Provide the (X, Y) coordinate of the cell's center where the given text is located.  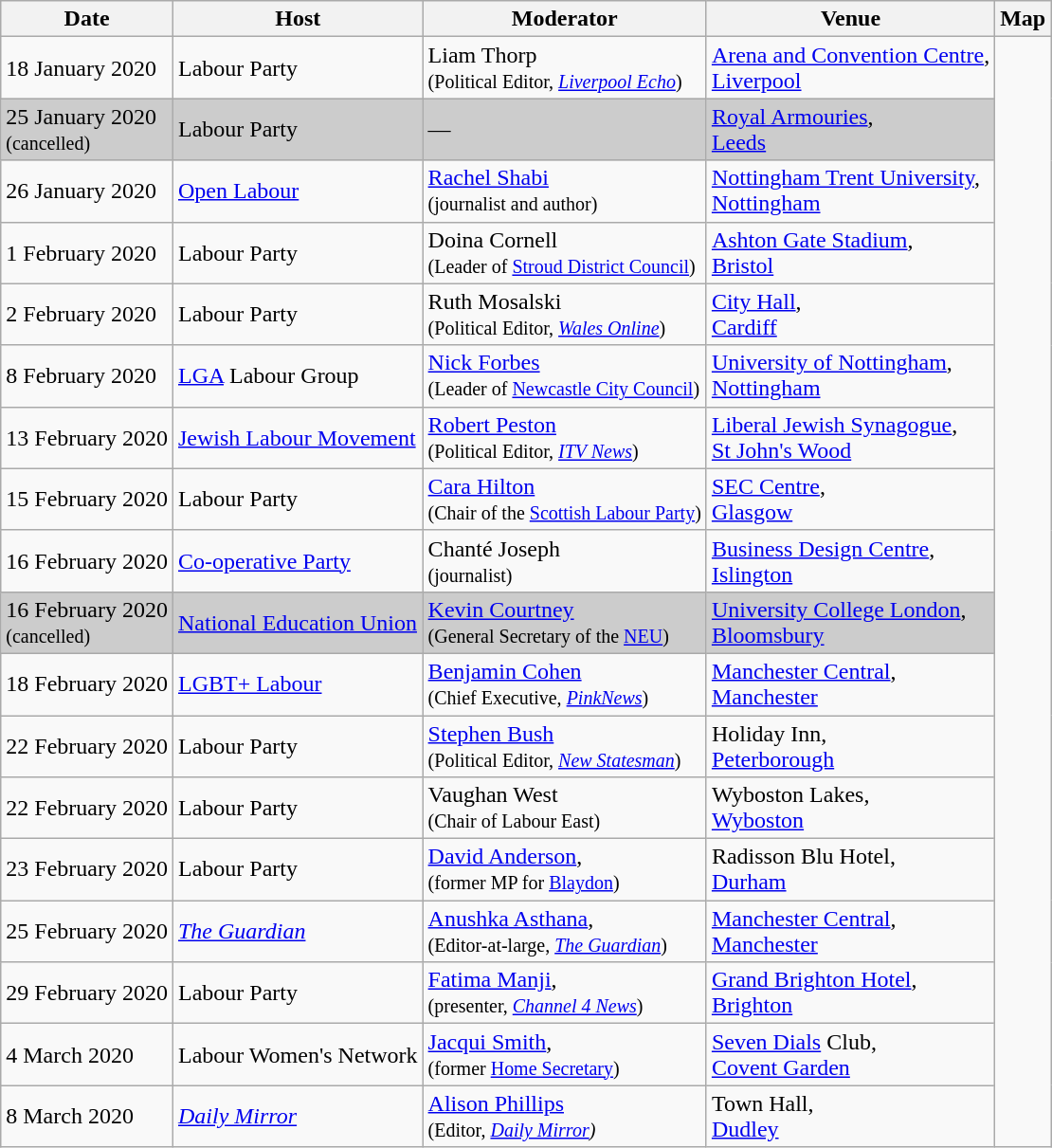
13 February 2020 (87, 438)
LGBT+ Labour (298, 684)
Radisson Blu Hotel, Durham (850, 870)
25 February 2020 (87, 931)
Doina Cornell (Leader of Stroud District Council) (565, 252)
SEC Centre, Glasgow (850, 499)
Labour Women's Network (298, 1054)
Kevin Courtney (General Secretary of the NEU) (565, 622)
University College London, Bloomsbury (850, 622)
Host (298, 19)
LGA Labour Group (298, 375)
Jewish Labour Movement (298, 438)
National Education Union (298, 622)
Fatima Manji, (presenter, Channel 4 News) (565, 993)
Stephen Bush (Political Editor, New Statesman) (565, 745)
16 February 2020(cancelled) (87, 622)
18 January 2020 (87, 68)
Royal Armouries, Leeds (850, 129)
Chanté Joseph (journalist) (565, 561)
Wyboston Lakes, Wyboston (850, 808)
Liberal Jewish Synagogue, St John's Wood (850, 438)
The Guardian (298, 931)
Grand Brighton Hotel, Brighton (850, 993)
University of Nottingham, Nottingham (850, 375)
16 February 2020 (87, 561)
25 January 2020(cancelled) (87, 129)
Daily Mirror (298, 1117)
Co-operative Party (298, 561)
Rachel Shabi (journalist and author) (565, 191)
Arena and Convention Centre, Liverpool (850, 68)
David Anderson, (former MP for Blaydon) (565, 870)
— (565, 129)
18 February 2020 (87, 684)
Robert Peston (Political Editor, ITV News) (565, 438)
Vaughan West (Chair of Labour East) (565, 808)
Cara Hilton (Chair of the Scottish Labour Party) (565, 499)
Anushka Asthana, (Editor-at-large, The Guardian) (565, 931)
City Hall, Cardiff (850, 315)
Town Hall,Dudley (850, 1117)
26 January 2020 (87, 191)
Jacqui Smith, (former Home Secretary) (565, 1054)
Map (1024, 19)
23 February 2020 (87, 870)
Venue (850, 19)
Ashton Gate Stadium, Bristol (850, 252)
Nottingham Trent University, Nottingham (850, 191)
Ruth Mosalski (Political Editor, Wales Online) (565, 315)
8 March 2020 (87, 1117)
1 February 2020 (87, 252)
29 February 2020 (87, 993)
15 February 2020 (87, 499)
Nick Forbes (Leader of Newcastle City Council) (565, 375)
Liam Thorp (Political Editor, Liverpool Echo) (565, 68)
Benjamin Cohen (Chief Executive, PinkNews) (565, 684)
4 March 2020 (87, 1054)
Business Design Centre, Islington (850, 561)
Open Labour (298, 191)
2 February 2020 (87, 315)
Alison Phillips (Editor, Daily Mirror) (565, 1117)
8 February 2020 (87, 375)
Holiday Inn, Peterborough (850, 745)
Moderator (565, 19)
Seven Dials Club, Covent Garden (850, 1054)
Date (87, 19)
